From the cell containing the given text, extract its center point as (x, y) coordinate. 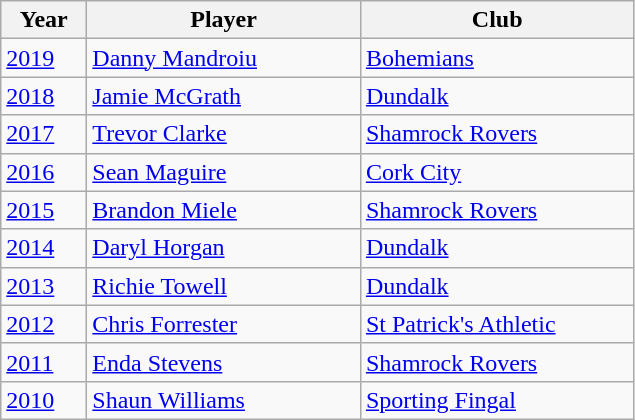
St Patrick's Athletic (497, 324)
Chris Forrester (224, 324)
Cork City (497, 172)
Shaun Williams (224, 400)
2013 (44, 286)
2019 (44, 58)
2012 (44, 324)
2014 (44, 248)
Richie Towell (224, 286)
Jamie McGrath (224, 96)
Year (44, 20)
Player (224, 20)
Sean Maguire (224, 172)
2015 (44, 210)
Daryl Horgan (224, 248)
2016 (44, 172)
Danny Mandroiu (224, 58)
Trevor Clarke (224, 134)
2017 (44, 134)
Club (497, 20)
2010 (44, 400)
Bohemians (497, 58)
Brandon Miele (224, 210)
Sporting Fingal (497, 400)
Enda Stevens (224, 362)
2018 (44, 96)
2011 (44, 362)
